Search for the cell housing the specified text and yield its [x, y] center coordinate. 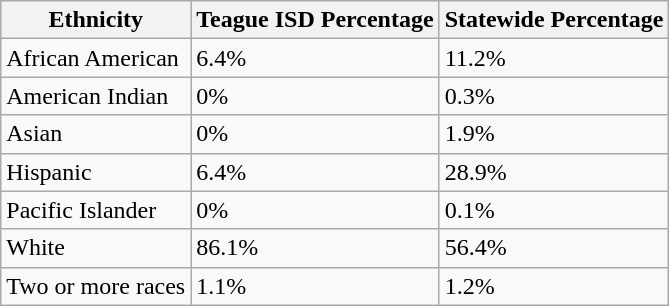
Asian [96, 134]
0.1% [554, 210]
86.1% [315, 248]
28.9% [554, 172]
11.2% [554, 58]
African American [96, 58]
1.1% [315, 286]
56.4% [554, 248]
1.2% [554, 286]
0.3% [554, 96]
Teague ISD Percentage [315, 20]
Hispanic [96, 172]
American Indian [96, 96]
Two or more races [96, 286]
Statewide Percentage [554, 20]
Ethnicity [96, 20]
1.9% [554, 134]
White [96, 248]
Pacific Islander [96, 210]
